Return the (x, y) coordinate for the center point of the cell that contains the specified text.  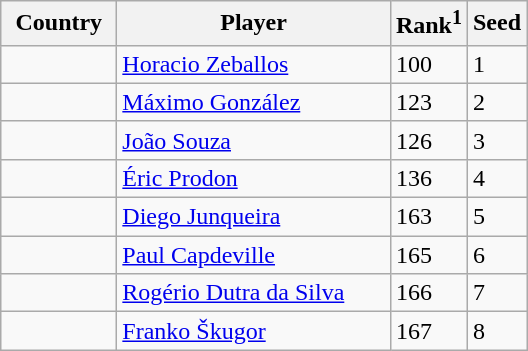
167 (428, 331)
Diego Junqueira (254, 217)
Horacio Zeballos (254, 64)
7 (496, 293)
3 (496, 140)
Rogério Dutra da Silva (254, 293)
2 (496, 102)
Franko Škugor (254, 331)
João Souza (254, 140)
5 (496, 217)
Paul Capdeville (254, 255)
8 (496, 331)
1 (496, 64)
Máximo González (254, 102)
165 (428, 255)
123 (428, 102)
Seed (496, 24)
4 (496, 178)
136 (428, 178)
163 (428, 217)
Player (254, 24)
Rank1 (428, 24)
6 (496, 255)
166 (428, 293)
126 (428, 140)
100 (428, 64)
Country (59, 24)
Éric Prodon (254, 178)
